Locate the cell with the specified text and output its (x, y) center coordinate. 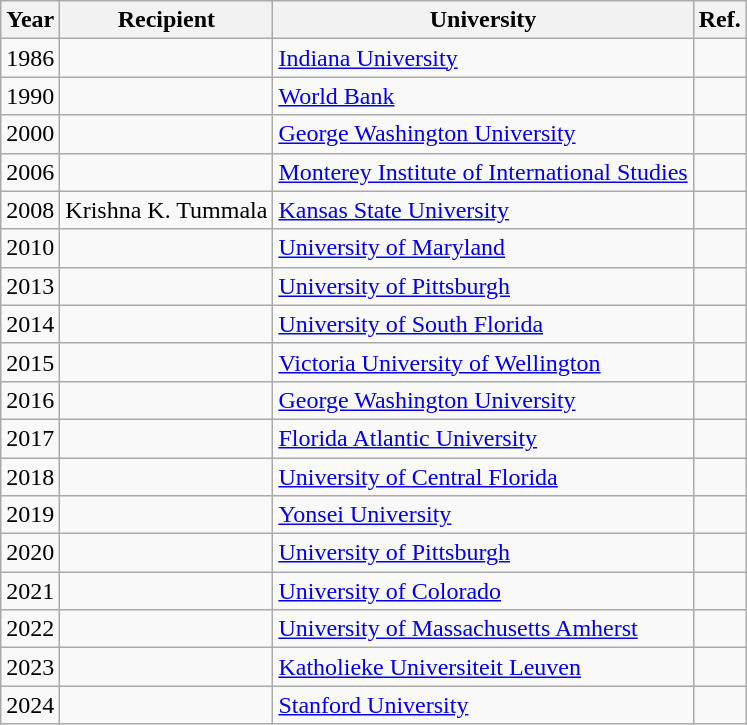
Katholieke Universiteit Leuven (483, 667)
Recipient (166, 20)
2017 (30, 438)
2024 (30, 705)
2016 (30, 400)
1986 (30, 58)
Yonsei University (483, 515)
2014 (30, 324)
Florida Atlantic University (483, 438)
2022 (30, 629)
2010 (30, 248)
University of South Florida (483, 324)
Indiana University (483, 58)
University of Central Florida (483, 477)
2013 (30, 286)
Kansas State University (483, 210)
World Bank (483, 96)
Krishna K. Tummala (166, 210)
Monterey Institute of International Studies (483, 172)
2000 (30, 134)
University of Colorado (483, 591)
University (483, 20)
University of Massachusetts Amherst (483, 629)
2018 (30, 477)
Year (30, 20)
2015 (30, 362)
1990 (30, 96)
2019 (30, 515)
Ref. (720, 20)
2023 (30, 667)
Stanford University (483, 705)
University of Maryland (483, 248)
2020 (30, 553)
2006 (30, 172)
Victoria University of Wellington (483, 362)
2021 (30, 591)
2008 (30, 210)
